Output the [x, y] coordinate of the center of the cell containing the given text.  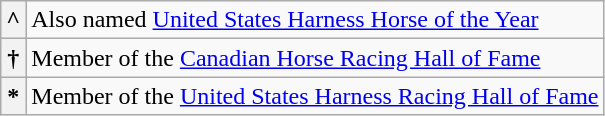
* [14, 96]
Member of the Canadian Horse Racing Hall of Fame [315, 58]
^ [14, 20]
Also named United States Harness Horse of the Year [315, 20]
Member of the United States Harness Racing Hall of Fame [315, 96]
† [14, 58]
